From the cell containing the given text, extract its center point as [x, y] coordinate. 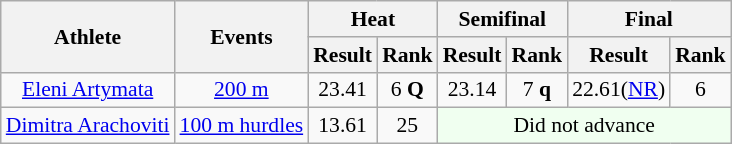
23.41 [342, 90]
6 Q [408, 90]
13.61 [342, 126]
Heat [372, 19]
Semifinal [502, 19]
6 [700, 90]
23.14 [472, 90]
Events [242, 36]
Athlete [88, 36]
Final [649, 19]
Dimitra Arachoviti [88, 126]
Did not advance [584, 126]
Eleni Artymata [88, 90]
7 q [538, 90]
22.61(NR) [618, 90]
100 m hurdles [242, 126]
25 [408, 126]
200 m [242, 90]
